Identify which cell holds the provided text, then report its (X, Y) central coordinate. 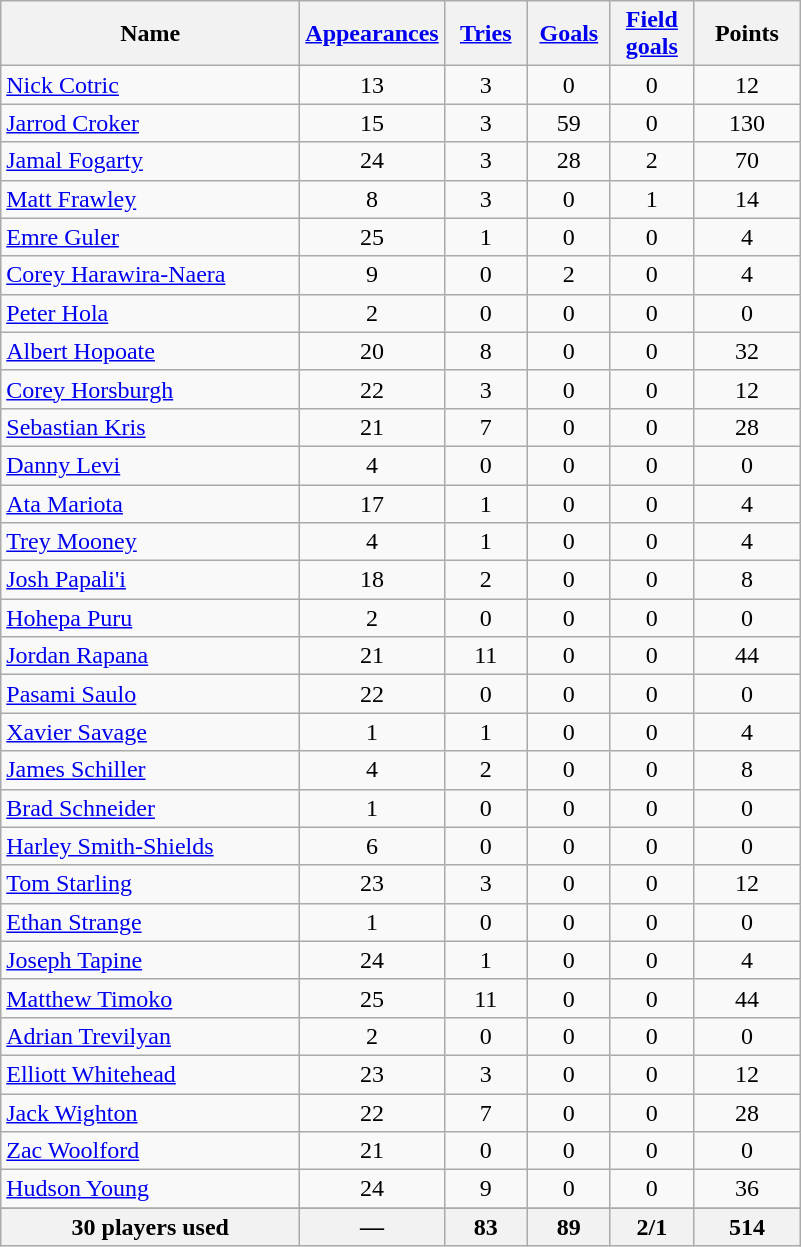
Danny Levi (150, 465)
Hohepa Puru (150, 618)
Name (150, 34)
Joseph Tapine (150, 960)
Goals (568, 34)
Sebastian Kris (150, 427)
13 (372, 85)
Points (746, 34)
Emre Guler (150, 237)
Field goals (652, 34)
Jarrod Croker (150, 123)
30 players used (150, 1227)
Zac Woolford (150, 1151)
Pasami Saulo (150, 694)
Trey Mooney (150, 542)
514 (746, 1227)
89 (568, 1227)
Jack Wighton (150, 1113)
18 (372, 580)
14 (746, 199)
Albert Hopoate (150, 351)
Tom Starling (150, 884)
32 (746, 351)
2/1 (652, 1227)
Corey Harawira-Naera (150, 275)
70 (746, 161)
Ata Mariota (150, 503)
15 (372, 123)
83 (486, 1227)
Harley Smith-Shields (150, 846)
Hudson Young (150, 1189)
Josh Papali'i (150, 580)
Appearances (372, 34)
130 (746, 123)
Corey Horsburgh (150, 389)
James Schiller (150, 770)
Matt Frawley (150, 199)
Tries (486, 34)
— (372, 1227)
Adrian Trevilyan (150, 1036)
6 (372, 846)
59 (568, 123)
20 (372, 351)
Jordan Rapana (150, 656)
Xavier Savage (150, 732)
Nick Cotric (150, 85)
Elliott Whitehead (150, 1074)
Brad Schneider (150, 808)
Ethan Strange (150, 922)
36 (746, 1189)
Jamal Fogarty (150, 161)
17 (372, 503)
Matthew Timoko (150, 998)
Peter Hola (150, 313)
